For the text-containing cell, return its midpoint in (x, y) coordinate format. 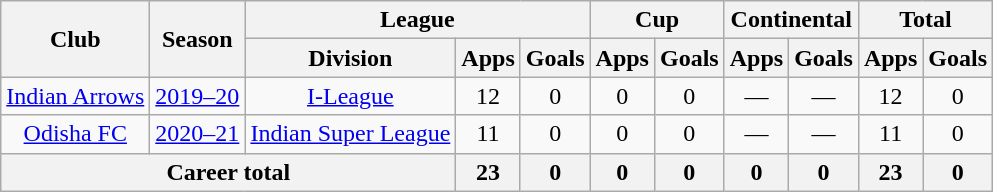
Division (350, 58)
Indian Super League (350, 134)
Career total (228, 172)
Odisha FC (76, 134)
Club (76, 39)
Season (198, 39)
League (418, 20)
2020–21 (198, 134)
2019–20 (198, 96)
Cup (657, 20)
Indian Arrows (76, 96)
Total (925, 20)
I-League (350, 96)
Continental (791, 20)
